Return the [x, y] coordinate for the center point of the cell that contains the specified text.  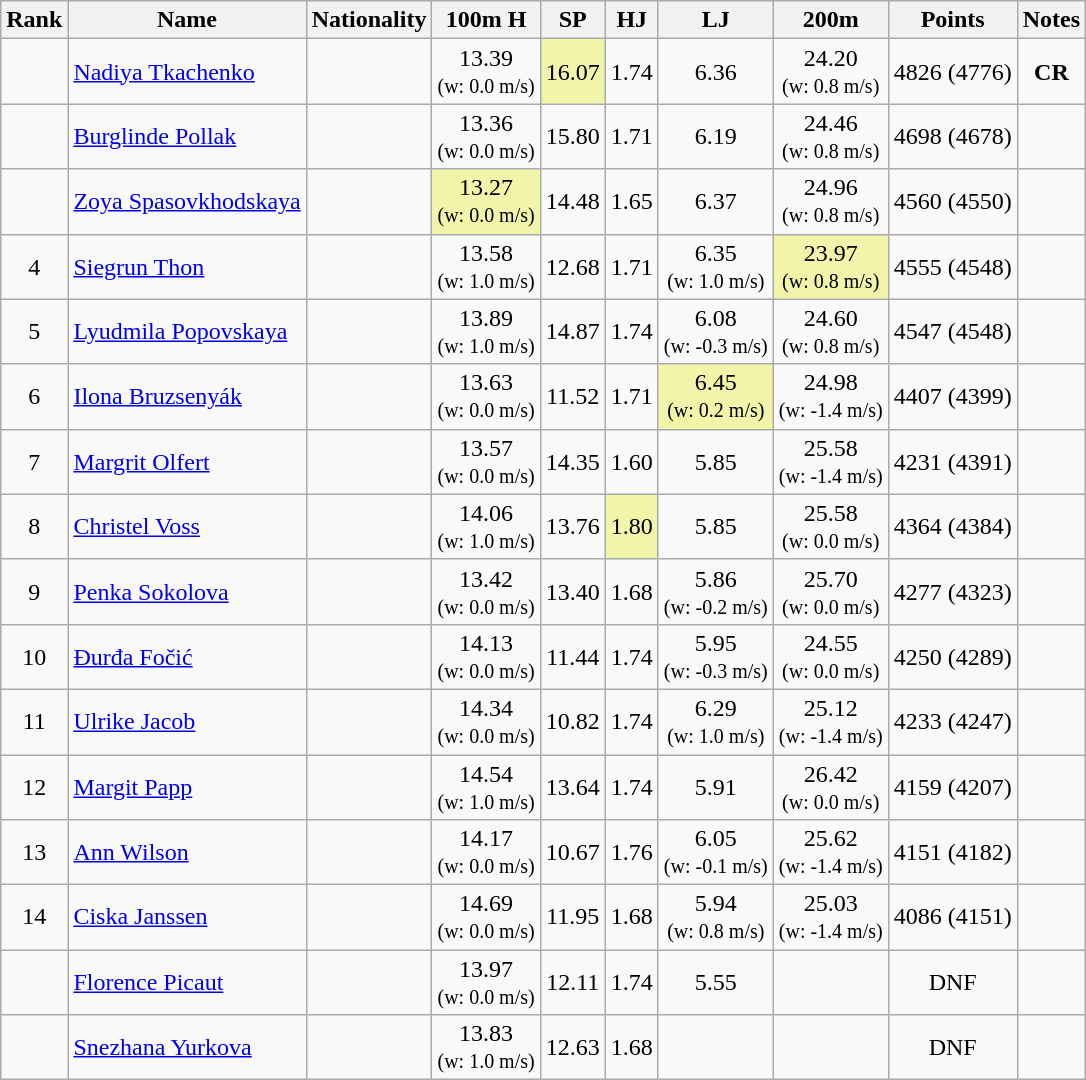
13.89(w: 1.0 m/s) [486, 332]
14.87 [572, 332]
6.37 [716, 202]
5.55 [716, 982]
14.54(w: 1.0 m/s) [486, 786]
24.98(w: -1.4 m/s) [830, 396]
Rank [34, 20]
6.08(w: -0.3 m/s) [716, 332]
13.76 [572, 526]
4547 (4548) [952, 332]
13.57(w: 0.0 m/s) [486, 462]
6 [34, 396]
Ann Wilson [187, 852]
100m H [486, 20]
13 [34, 852]
10.67 [572, 852]
1.65 [632, 202]
14.17(w: 0.0 m/s) [486, 852]
13.64 [572, 786]
25.58(w: 0.0 m/s) [830, 526]
7 [34, 462]
Name [187, 20]
13.27(w: 0.0 m/s) [486, 202]
14.69(w: 0.0 m/s) [486, 918]
26.42(w: 0.0 m/s) [830, 786]
Florence Picaut [187, 982]
4086 (4151) [952, 918]
11.44 [572, 656]
4277 (4323) [952, 592]
4233 (4247) [952, 722]
10 [34, 656]
11 [34, 722]
14 [34, 918]
6.35(w: 1.0 m/s) [716, 266]
Lyudmila Popovskaya [187, 332]
4555 (4548) [952, 266]
4159 (4207) [952, 786]
25.12(w: -1.4 m/s) [830, 722]
10.82 [572, 722]
6.19 [716, 136]
13.42(w: 0.0 m/s) [486, 592]
4826 (4776) [952, 72]
6.29(w: 1.0 m/s) [716, 722]
24.46(w: 0.8 m/s) [830, 136]
5.86(w: -0.2 m/s) [716, 592]
1.76 [632, 852]
5 [34, 332]
SP [572, 20]
13.63(w: 0.0 m/s) [486, 396]
9 [34, 592]
HJ [632, 20]
Siegrun Thon [187, 266]
25.70(w: 0.0 m/s) [830, 592]
Đurđa Fočić [187, 656]
25.58(w: -1.4 m/s) [830, 462]
1.80 [632, 526]
Margrit Olfert [187, 462]
16.07 [572, 72]
24.20(w: 0.8 m/s) [830, 72]
Margit Papp [187, 786]
Ulrike Jacob [187, 722]
14.34(w: 0.0 m/s) [486, 722]
24.96(w: 0.8 m/s) [830, 202]
1.60 [632, 462]
6.05(w: -0.1 m/s) [716, 852]
12.11 [572, 982]
14.13(w: 0.0 m/s) [486, 656]
Notes [1051, 20]
15.80 [572, 136]
11.52 [572, 396]
25.03(w: -1.4 m/s) [830, 918]
12.68 [572, 266]
Ilona Bruzsenyák [187, 396]
4698 (4678) [952, 136]
Nationality [369, 20]
6.36 [716, 72]
12 [34, 786]
11.95 [572, 918]
Burglinde Pollak [187, 136]
Penka Sokolova [187, 592]
LJ [716, 20]
24.55(w: 0.0 m/s) [830, 656]
5.91 [716, 786]
Christel Voss [187, 526]
5.94(w: 0.8 m/s) [716, 918]
24.60(w: 0.8 m/s) [830, 332]
13.97(w: 0.0 m/s) [486, 982]
CR [1051, 72]
14.48 [572, 202]
14.35 [572, 462]
13.36(w: 0.0 m/s) [486, 136]
12.63 [572, 1048]
4560 (4550) [952, 202]
Points [952, 20]
4250 (4289) [952, 656]
23.97(w: 0.8 m/s) [830, 266]
4231 (4391) [952, 462]
13.40 [572, 592]
200m [830, 20]
5.95(w: -0.3 m/s) [716, 656]
Zoya Spasovkhodskaya [187, 202]
14.06(w: 1.0 m/s) [486, 526]
Ciska Janssen [187, 918]
Snezhana Yurkova [187, 1048]
13.58(w: 1.0 m/s) [486, 266]
Nadiya Tkachenko [187, 72]
4151 (4182) [952, 852]
4364 (4384) [952, 526]
4407 (4399) [952, 396]
8 [34, 526]
13.83(w: 1.0 m/s) [486, 1048]
6.45(w: 0.2 m/s) [716, 396]
13.39(w: 0.0 m/s) [486, 72]
4 [34, 266]
25.62(w: -1.4 m/s) [830, 852]
